Provide the [X, Y] coordinate of the cell's center where the given text is located.  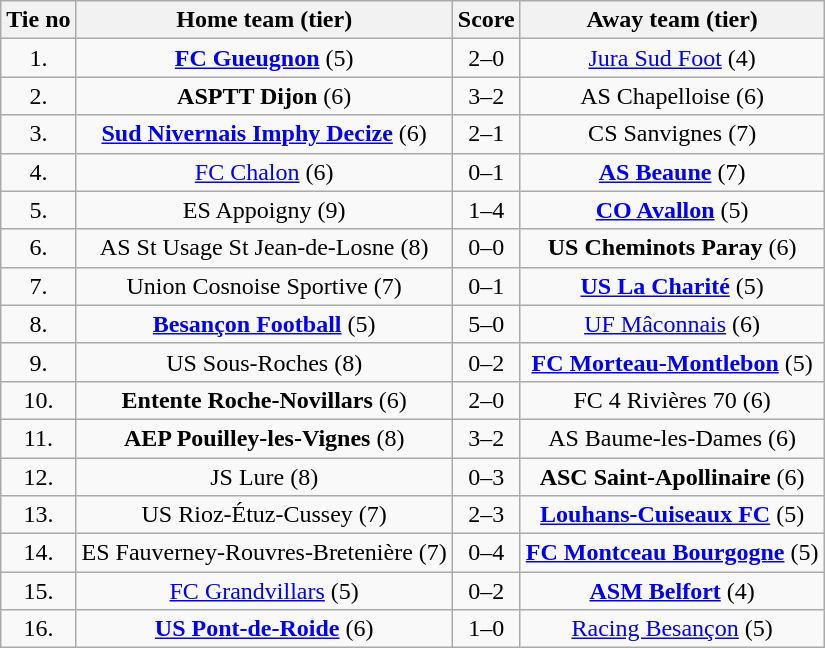
JS Lure (8) [264, 477]
AS Beaune (7) [672, 172]
ES Fauverney-Rouvres-Bretenière (7) [264, 553]
0–3 [486, 477]
12. [38, 477]
13. [38, 515]
ASC Saint-Apollinaire (6) [672, 477]
FC Grandvillars (5) [264, 591]
8. [38, 324]
6. [38, 248]
7. [38, 286]
1–0 [486, 629]
AEP Pouilley-les-Vignes (8) [264, 438]
15. [38, 591]
Entente Roche-Novillars (6) [264, 400]
2–1 [486, 134]
5–0 [486, 324]
FC 4 Rivières 70 (6) [672, 400]
Jura Sud Foot (4) [672, 58]
9. [38, 362]
FC Chalon (6) [264, 172]
5. [38, 210]
US Rioz-Étuz-Cussey (7) [264, 515]
FC Montceau Bourgogne (5) [672, 553]
Home team (tier) [264, 20]
Besançon Football (5) [264, 324]
CS Sanvignes (7) [672, 134]
Louhans-Cuiseaux FC (5) [672, 515]
ES Appoigny (9) [264, 210]
Away team (tier) [672, 20]
0–4 [486, 553]
Sud Nivernais Imphy Decize (6) [264, 134]
1–4 [486, 210]
10. [38, 400]
11. [38, 438]
US Pont-de-Roide (6) [264, 629]
Score [486, 20]
CO Avallon (5) [672, 210]
US Sous-Roches (8) [264, 362]
AS St Usage St Jean-de-Losne (8) [264, 248]
3. [38, 134]
ASPTT Dijon (6) [264, 96]
AS Chapelloise (6) [672, 96]
FC Morteau-Montlebon (5) [672, 362]
14. [38, 553]
2. [38, 96]
US Cheminots Paray (6) [672, 248]
ASM Belfort (4) [672, 591]
1. [38, 58]
UF Mâconnais (6) [672, 324]
AS Baume-les-Dames (6) [672, 438]
Racing Besançon (5) [672, 629]
FC Gueugnon (5) [264, 58]
Union Cosnoise Sportive (7) [264, 286]
16. [38, 629]
US La Charité (5) [672, 286]
2–3 [486, 515]
4. [38, 172]
Tie no [38, 20]
0–0 [486, 248]
